Identify which cell holds the provided text, then report its (x, y) central coordinate. 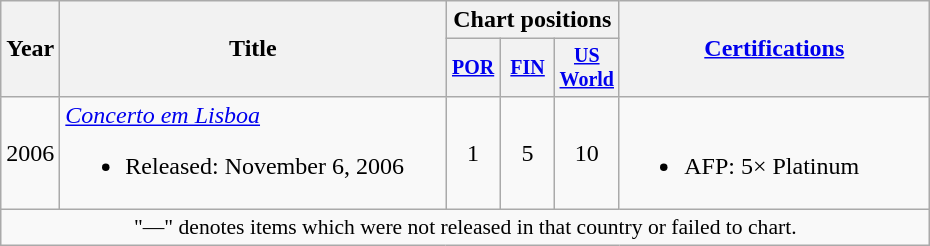
5 (527, 152)
1 (473, 152)
Year (30, 49)
Certifications (774, 49)
Concerto em LisboaReleased: November 6, 2006 (253, 152)
2006 (30, 152)
10 (587, 152)
"—" denotes items which were not released in that country or failed to chart. (466, 227)
POR (473, 68)
USWorld (587, 68)
FIN (527, 68)
Chart positions (532, 20)
AFP: 5× Platinum (774, 152)
Title (253, 49)
